Pinpoint the cell where the given text exists, returning its (X, Y) midpoint coordinate. 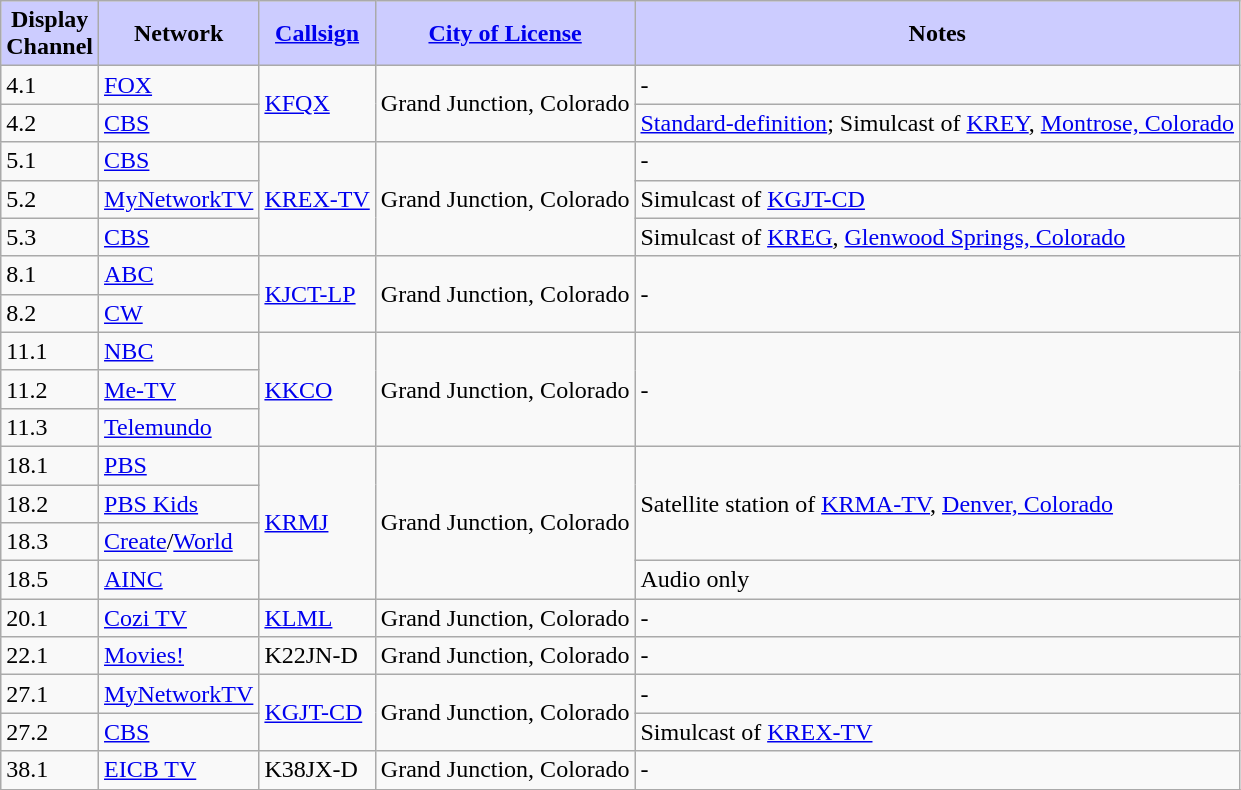
Cozi TV (179, 618)
18.5 (50, 580)
K22JN-D (317, 656)
18.1 (50, 465)
Network (179, 34)
PBS (179, 465)
38.1 (50, 770)
Movies! (179, 656)
27.1 (50, 694)
KJCT-LP (317, 294)
4.2 (50, 123)
KKCO (317, 389)
City of License (505, 34)
11.3 (50, 427)
EICB TV (179, 770)
KREX-TV (317, 199)
22.1 (50, 656)
DisplayChannel (50, 34)
Standard-definition; Simulcast of KREY, Montrose, Colorado (938, 123)
Notes (938, 34)
18.3 (50, 542)
11.1 (50, 351)
5.1 (50, 161)
8.1 (50, 275)
5.2 (50, 199)
Simulcast of KREG, Glenwood Springs, Colorado (938, 237)
Create/World (179, 542)
PBS Kids (179, 503)
NBC (179, 351)
Simulcast of KGJT-CD (938, 199)
5.3 (50, 237)
ABC (179, 275)
Telemundo (179, 427)
KLML (317, 618)
11.2 (50, 389)
KFQX (317, 104)
Audio only (938, 580)
20.1 (50, 618)
KRMJ (317, 522)
FOX (179, 85)
18.2 (50, 503)
KGJT-CD (317, 713)
Satellite station of KRMA-TV, Denver, Colorado (938, 503)
Callsign (317, 34)
AINC (179, 580)
CW (179, 313)
27.2 (50, 732)
8.2 (50, 313)
Simulcast of KREX-TV (938, 732)
4.1 (50, 85)
Me-TV (179, 389)
K38JX-D (317, 770)
